Determine the [X, Y] coordinate at the center of the cell enclosing the given text.  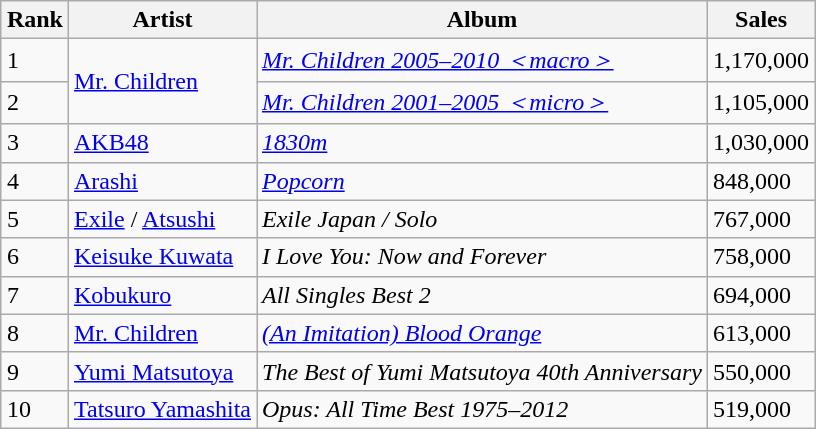
Album [482, 20]
550,000 [762, 371]
1,030,000 [762, 143]
Mr. Children 2005–2010 ＜macro＞ [482, 60]
7 [34, 295]
AKB48 [162, 143]
Yumi Matsutoya [162, 371]
848,000 [762, 181]
Rank [34, 20]
6 [34, 257]
Kobukuro [162, 295]
Opus: All Time Best 1975–2012 [482, 409]
The Best of Yumi Matsutoya 40th Anniversary [482, 371]
2 [34, 102]
9 [34, 371]
1 [34, 60]
Keisuke Kuwata [162, 257]
Exile / Atsushi [162, 219]
519,000 [762, 409]
Exile Japan / Solo [482, 219]
758,000 [762, 257]
Tatsuro Yamashita [162, 409]
1830m [482, 143]
All Singles Best 2 [482, 295]
1,105,000 [762, 102]
Mr. Children 2001–2005 ＜micro＞ [482, 102]
694,000 [762, 295]
8 [34, 333]
Arashi [162, 181]
4 [34, 181]
Sales [762, 20]
1,170,000 [762, 60]
767,000 [762, 219]
613,000 [762, 333]
I Love You: Now and Forever [482, 257]
3 [34, 143]
Artist [162, 20]
Popcorn [482, 181]
10 [34, 409]
5 [34, 219]
(An Imitation) Blood Orange [482, 333]
